Search for the cell housing the specified text and yield its (X, Y) center coordinate. 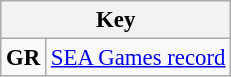
GR (24, 58)
SEA Games record (138, 58)
Key (116, 20)
